Return (X, Y) of the center of cell containing provided text 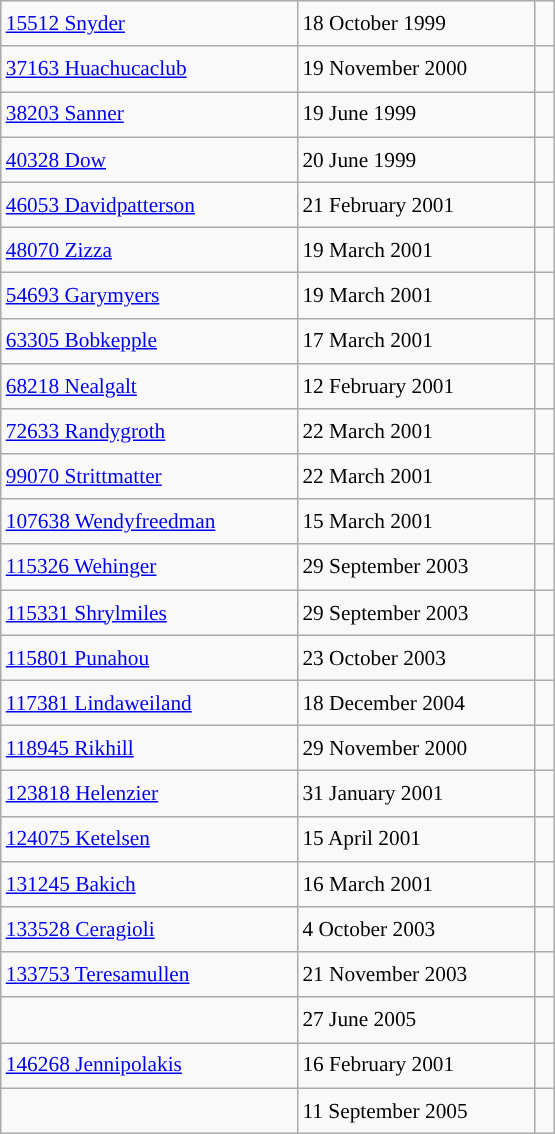
18 December 2004 (416, 702)
146268 Jennipolakis (150, 1066)
63305 Bobkepple (150, 340)
117381 Lindaweiland (150, 702)
131245 Bakich (150, 884)
40328 Dow (150, 160)
23 October 2003 (416, 658)
54693 Garymyers (150, 296)
133753 Teresamullen (150, 974)
29 November 2000 (416, 748)
15512 Snyder (150, 24)
15 March 2001 (416, 522)
48070 Zizza (150, 250)
115326 Wehinger (150, 566)
21 February 2001 (416, 204)
46053 Davidpatterson (150, 204)
38203 Sanner (150, 114)
123818 Helenzier (150, 794)
133528 Ceragioli (150, 930)
18 October 1999 (416, 24)
31 January 2001 (416, 794)
115331 Shrylmiles (150, 612)
16 March 2001 (416, 884)
17 March 2001 (416, 340)
16 February 2001 (416, 1066)
37163 Huachucaclub (150, 68)
107638 Wendyfreedman (150, 522)
124075 Ketelsen (150, 838)
72633 Randygroth (150, 432)
21 November 2003 (416, 974)
118945 Rikhill (150, 748)
68218 Nealgalt (150, 386)
115801 Punahou (150, 658)
27 June 2005 (416, 1020)
19 November 2000 (416, 68)
15 April 2001 (416, 838)
19 June 1999 (416, 114)
12 February 2001 (416, 386)
11 September 2005 (416, 1110)
99070 Strittmatter (150, 476)
4 October 2003 (416, 930)
20 June 1999 (416, 160)
